Return the [X, Y] coordinate for the center point of the cell that contains the specified text.  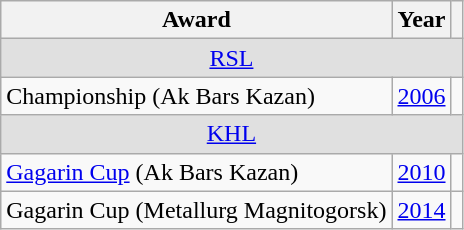
Championship (Ak Bars Kazan) [196, 96]
2014 [422, 210]
2006 [422, 96]
KHL [232, 134]
Award [196, 20]
RSL [232, 58]
Gagarin Cup (Ak Bars Kazan) [196, 172]
Gagarin Cup (Metallurg Magnitogorsk) [196, 210]
Year [422, 20]
2010 [422, 172]
